Detect which cell encompasses the target text, then output its [X, Y] center coordinate. 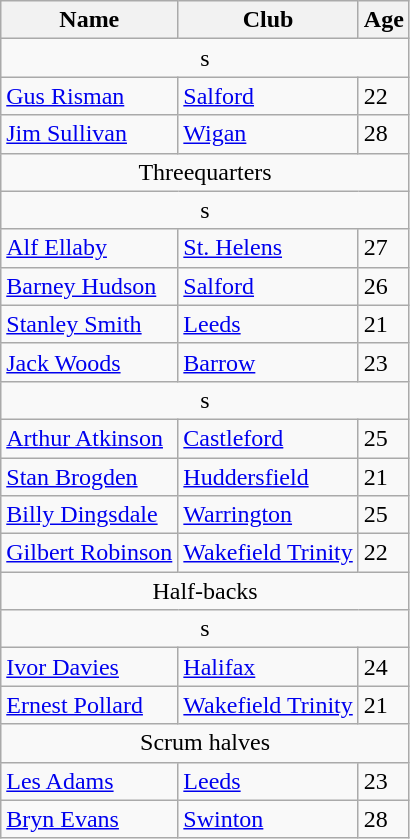
Club [268, 20]
Swinton [268, 819]
Huddersfield [268, 477]
Stanley Smith [90, 324]
24 [384, 667]
Jim Sullivan [90, 134]
Warrington [268, 515]
Barney Hudson [90, 286]
Jack Woods [90, 362]
Half-backs [206, 591]
Les Adams [90, 781]
St. Helens [268, 248]
Gus Risman [90, 96]
Stan Brogden [90, 477]
Bryn Evans [90, 819]
27 [384, 248]
Age [384, 20]
Threequarters [206, 172]
Barrow [268, 362]
Arthur Atkinson [90, 438]
Scrum halves [206, 743]
Billy Dingsdale [90, 515]
Name [90, 20]
Wigan [268, 134]
26 [384, 286]
Ernest Pollard [90, 705]
Halifax [268, 667]
Ivor Davies [90, 667]
Gilbert Robinson [90, 553]
Castleford [268, 438]
Alf Ellaby [90, 248]
